Identify which cell holds the provided text, then report its (x, y) central coordinate. 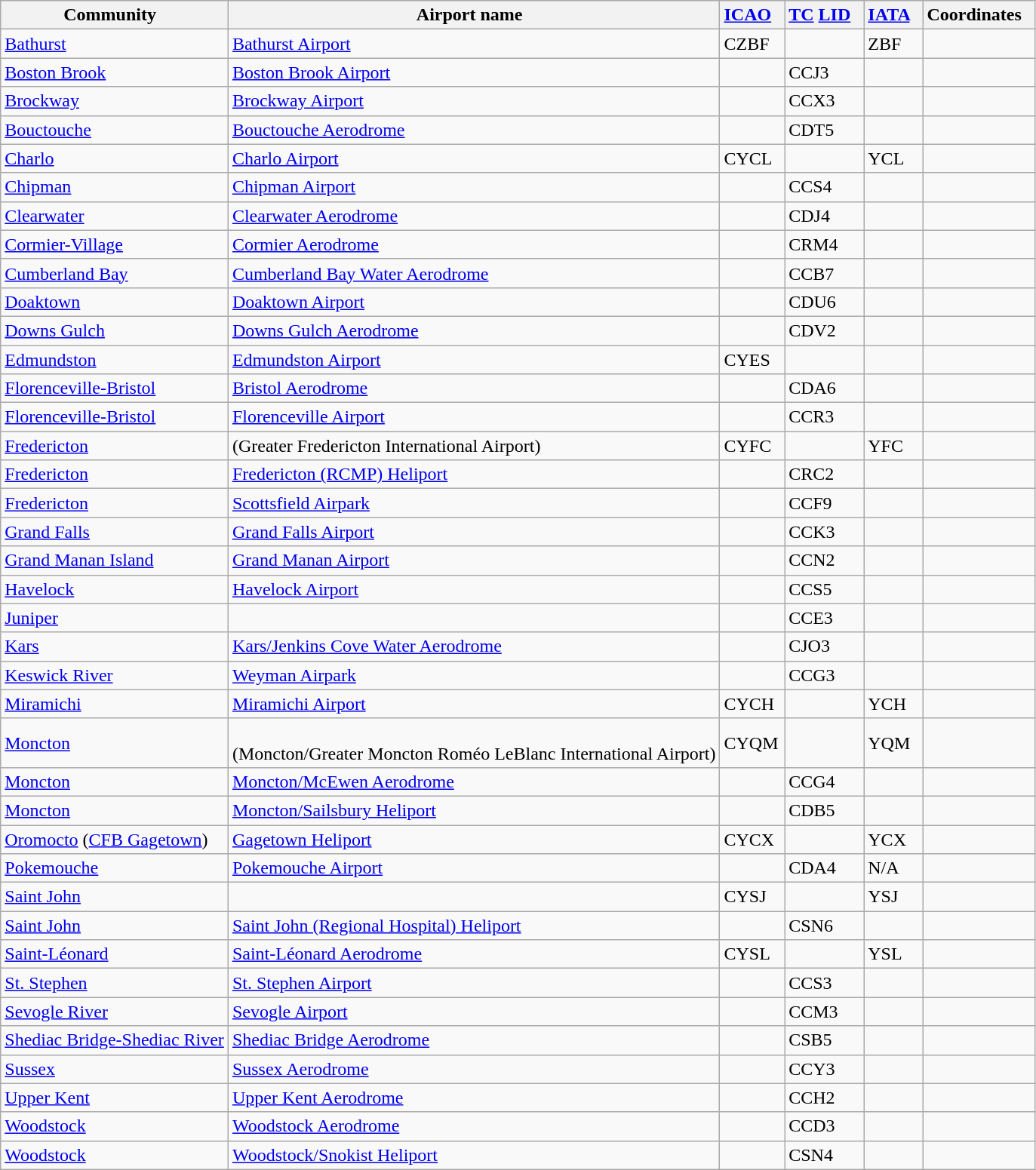
Clearwater Aerodrome (474, 216)
CDA6 (824, 388)
Juniper (115, 618)
YCL (893, 158)
Boston Brook (115, 72)
CCG4 (824, 782)
Havelock Airport (474, 589)
CYQM (752, 742)
Cormier Aerodrome (474, 244)
(Greater Fredericton International Airport) (474, 446)
CCR3 (824, 417)
CCE3 (824, 618)
CCH2 (824, 1098)
CCY3 (824, 1069)
Grand Manan Island (115, 560)
Moncton/McEwen Aerodrome (474, 782)
CCF9 (824, 503)
Saint-Léonard Aerodrome (474, 954)
Fredericton (RCMP) Heliport (474, 474)
CDT5 (824, 130)
Shediac Bridge Aerodrome (474, 1040)
CSB5 (824, 1040)
Oromocto (CFB Gagetown) (115, 840)
Community (115, 15)
CCS5 (824, 589)
CRC2 (824, 474)
CDU6 (824, 302)
Moncton/Sailsbury Heliport (474, 810)
Grand Falls (115, 532)
CCK3 (824, 532)
Brockway (115, 101)
Bouctouche Aerodrome (474, 130)
Bouctouche (115, 130)
Cumberland Bay Water Aerodrome (474, 273)
CSN4 (824, 1155)
Brockway Airport (474, 101)
Pokemouche (115, 868)
Grand Manan Airport (474, 560)
CJO3 (824, 646)
Bathurst (115, 44)
Edmundston (115, 360)
Miramichi Airport (474, 704)
Chipman Airport (474, 187)
St. Stephen (115, 983)
CCD3 (824, 1126)
Gagetown Heliport (474, 840)
Woodstock/Snokist Heliport (474, 1155)
CCM3 (824, 1012)
Miramichi (115, 704)
CCS3 (824, 983)
Florenceville Airport (474, 417)
Airport name (474, 15)
YSL (893, 954)
Doaktown Airport (474, 302)
Charlo (115, 158)
Keswick River (115, 675)
Cormier-Village (115, 244)
CDJ4 (824, 216)
CDB5 (824, 810)
CDA4 (824, 868)
Bathurst Airport (474, 44)
CYFC (752, 446)
Upper Kent (115, 1098)
ICAO (752, 15)
Sussex Aerodrome (474, 1069)
Kars/Jenkins Cove Water Aerodrome (474, 646)
CDV2 (824, 330)
Havelock (115, 589)
YQM (893, 742)
CYSJ (752, 897)
CRM4 (824, 244)
Doaktown (115, 302)
Woodstock Aerodrome (474, 1126)
(Moncton/Greater Moncton Roméo LeBlanc International Airport) (474, 742)
Shediac Bridge-Shediac River (115, 1040)
Sevogle River (115, 1012)
Grand Falls Airport (474, 532)
Sevogle Airport (474, 1012)
Weyman Airpark (474, 675)
Pokemouche Airport (474, 868)
CCB7 (824, 273)
Downs Gulch Aerodrome (474, 330)
YFC (893, 446)
ZBF (893, 44)
CCN2 (824, 560)
Sussex (115, 1069)
St. Stephen Airport (474, 983)
CYES (752, 360)
CCX3 (824, 101)
Charlo Airport (474, 158)
Cumberland Bay (115, 273)
CZBF (752, 44)
CCS4 (824, 187)
CYCL (752, 158)
Downs Gulch (115, 330)
Upper Kent Aerodrome (474, 1098)
Saint-Léonard (115, 954)
CCG3 (824, 675)
Scottsfield Airpark (474, 503)
N/A (893, 868)
Chipman (115, 187)
CYSL (752, 954)
IATA (893, 15)
Coordinates (979, 15)
Clearwater (115, 216)
Kars (115, 646)
TC LID (824, 15)
CCJ3 (824, 72)
Edmundston Airport (474, 360)
CYCX (752, 840)
Bristol Aerodrome (474, 388)
CYCH (752, 704)
Saint John (Regional Hospital) Heliport (474, 926)
Boston Brook Airport (474, 72)
YCX (893, 840)
YCH (893, 704)
CSN6 (824, 926)
YSJ (893, 897)
